Determine the (x, y) coordinate at the center of the cell enclosing the given text.  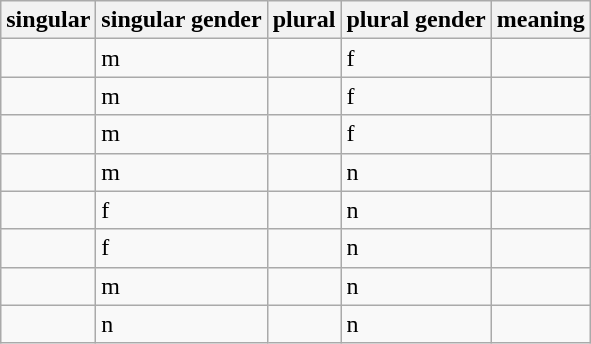
meaning (540, 20)
singular gender (182, 20)
plural (304, 20)
plural gender (416, 20)
singular (48, 20)
